Search for the cell housing the specified text and yield its [x, y] center coordinate. 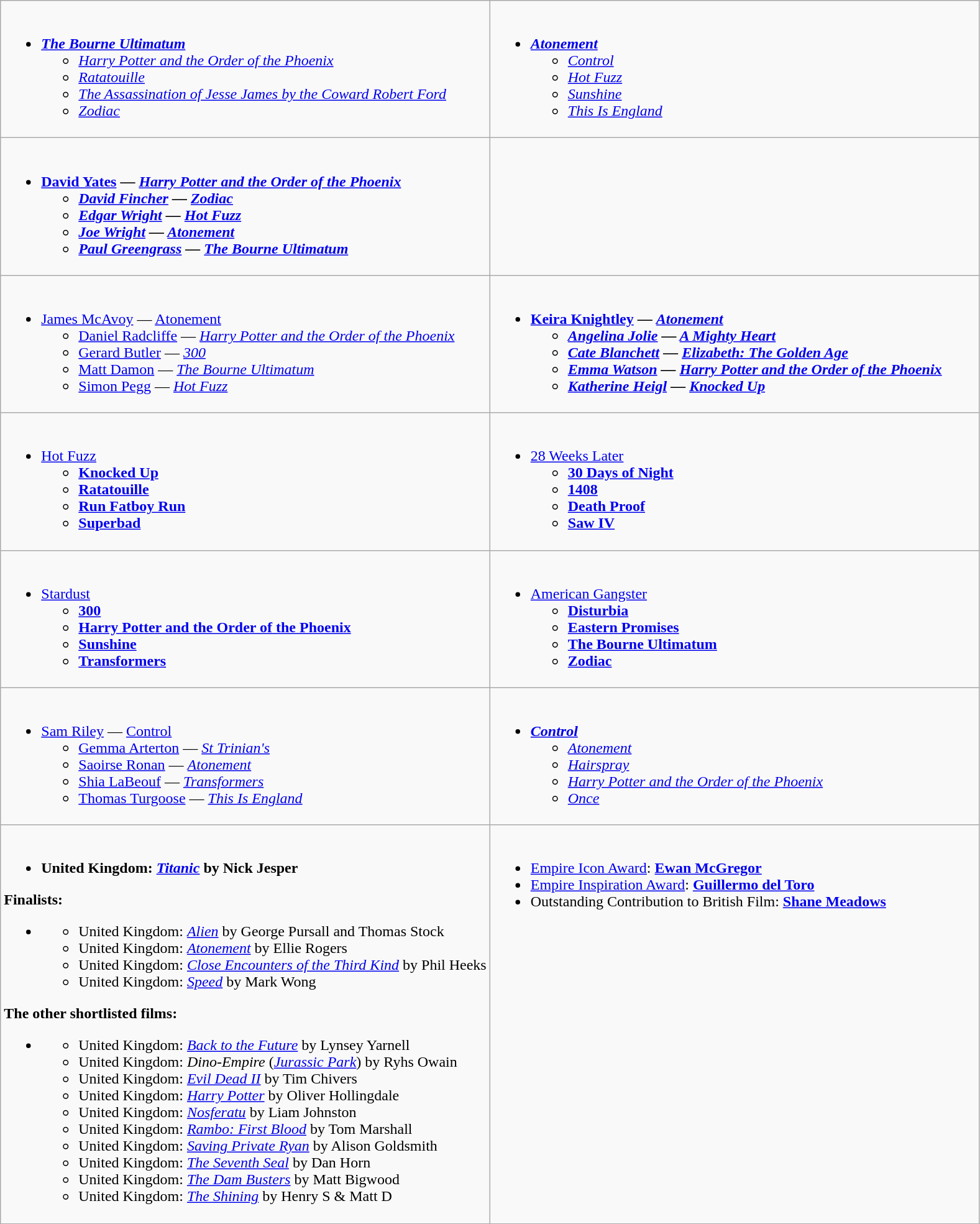
28 Weeks Later30 Days of Night1408Death ProofSaw IV [735, 481]
Sam Riley — ControlGemma Arterton — St Trinian'sSaoirse Ronan — AtonementShia LaBeouf — TransformersThomas Turgoose — This Is England [245, 756]
AtonementControlHot FuzzSunshineThis Is England [735, 70]
American GangsterDisturbiaEastern PromisesThe Bourne UltimatumZodiac [735, 619]
ControlAtonementHairsprayHarry Potter and the Order of the PhoenixOnce [735, 756]
Stardust300Harry Potter and the Order of the PhoenixSunshineTransformers [245, 619]
The Bourne UltimatumHarry Potter and the Order of the PhoenixRatatouilleThe Assassination of Jesse James by the Coward Robert FordZodiac [245, 70]
Hot FuzzKnocked UpRatatouilleRun Fatboy RunSuperbad [245, 481]
Empire Icon Award: Ewan McGregorEmpire Inspiration Award: Guillermo del ToroOutstanding Contribution to British Film: Shane Meadows [735, 1024]
